For the text-containing cell, return its midpoint in (X, Y) coordinate format. 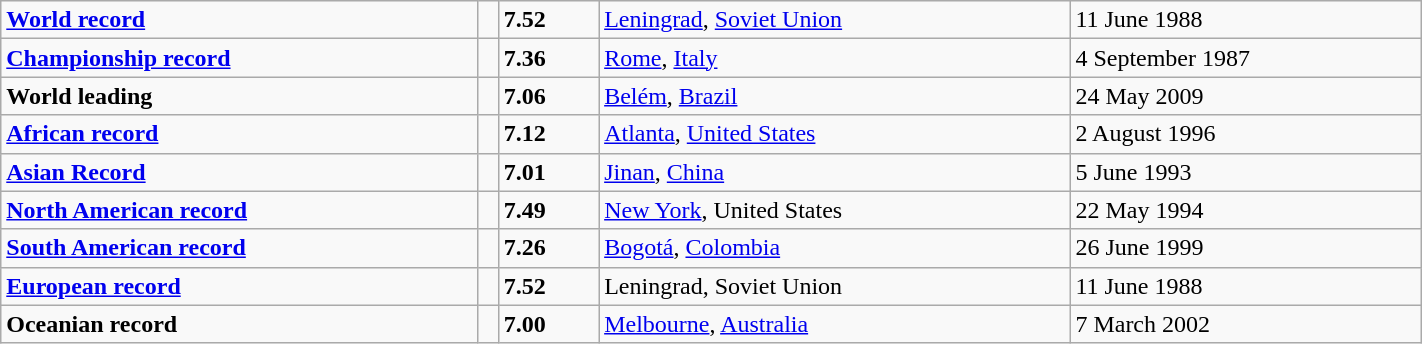
7 March 2002 (1246, 324)
World leading (240, 96)
7.49 (548, 210)
Championship record (240, 58)
26 June 1999 (1246, 248)
Bogotá, Colombia (834, 248)
7.12 (548, 134)
Asian Record (240, 172)
7.26 (548, 248)
Melbourne, Australia (834, 324)
22 May 1994 (1246, 210)
Atlanta, United States (834, 134)
7.06 (548, 96)
African record (240, 134)
Belém, Brazil (834, 96)
7.01 (548, 172)
North American record (240, 210)
7.36 (548, 58)
Oceanian record (240, 324)
European record (240, 286)
5 June 1993 (1246, 172)
24 May 2009 (1246, 96)
2 August 1996 (1246, 134)
Jinan, China (834, 172)
Rome, Italy (834, 58)
World record (240, 20)
7.00 (548, 324)
New York, United States (834, 210)
4 September 1987 (1246, 58)
South American record (240, 248)
